Capture the cell that displays the provided text and extract its [X, Y] central coordinate. 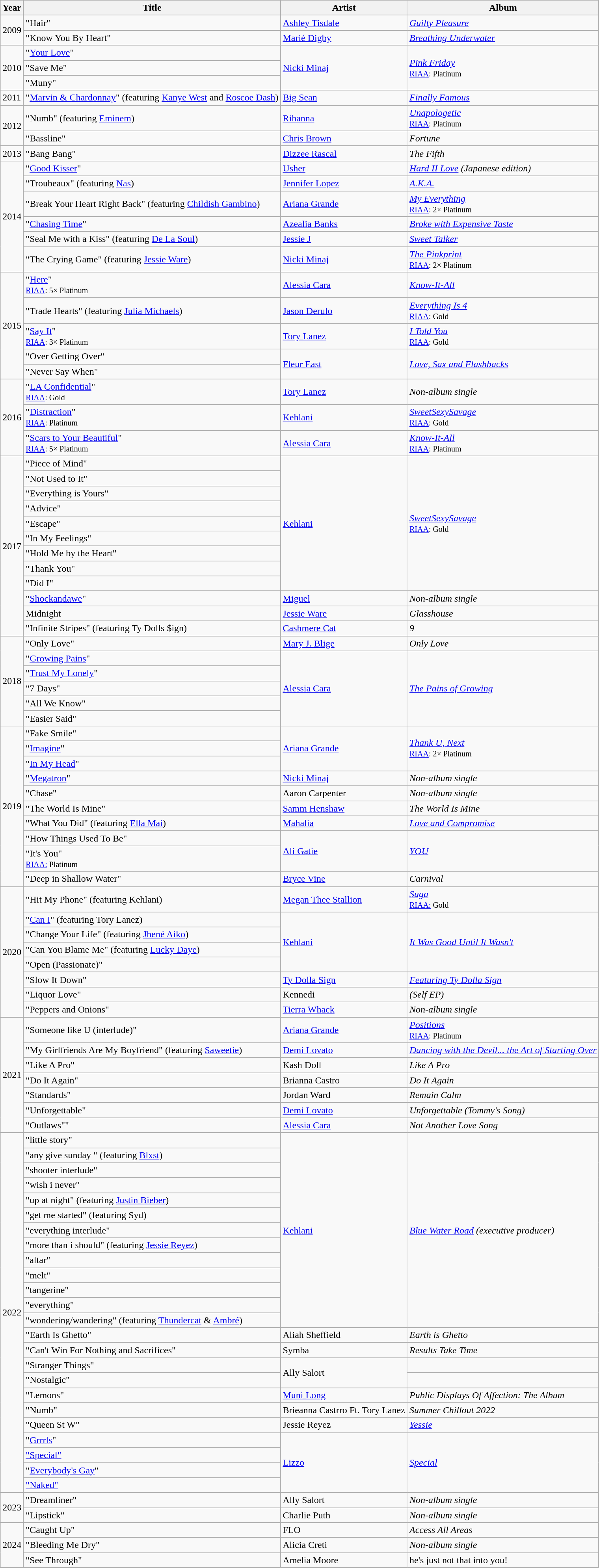
"everything interlude" [152, 1230]
2016 [12, 418]
"more than i should" (featuring Jessie Reyez) [152, 1245]
"Growing Pains" [152, 658]
"shooter interlude" [152, 1170]
"Here"RIAA: 5× Platinum [152, 285]
Rihanna [344, 118]
"Lemons" [152, 1395]
"Dreamliner" [152, 1500]
"See Through" [152, 1560]
"melt" [152, 1275]
"Unforgettable" [152, 1110]
Title [152, 8]
"Know You By Heart" [152, 38]
"Distraction"RIAA: Platinum [152, 418]
Bryce Vine [344, 879]
Blue Water Road (executive producer) [503, 1230]
"Like A Pro" [152, 1065]
"tangerine" [152, 1290]
2017 [12, 546]
"In My Feelings" [152, 539]
Marié Digby [344, 38]
"any give sunday " (featuring Blxst) [152, 1155]
Megan Thee Stallion [344, 899]
Azealia Banks [344, 224]
It Was Good Until It Wasn't [503, 942]
Finally Famous [503, 98]
Album [503, 8]
Guilty Pleasure [503, 23]
"Change Your Life" (featuring Jhené Aiko) [152, 934]
PositionsRIAA: Platinum [503, 1030]
Brianna Castro [344, 1080]
he's just not that into you! [503, 1560]
"In My Head" [152, 763]
Only Love [503, 643]
"Naked" [152, 1485]
"Over Getting Over" [152, 357]
Earth is Ghetto [503, 1335]
"Easier Said" [152, 718]
Tierra Whack [344, 1009]
"Special" [152, 1455]
Jason Derulo [344, 310]
The Fifth [503, 153]
Jessie Ware [344, 613]
2014 [12, 216]
Ali Gatie [344, 851]
2015 [12, 325]
"little story" [152, 1140]
The Pains of Growing [503, 688]
2020 [12, 952]
Miguel [344, 598]
"Deep in Shallow Water" [152, 879]
"Marvin & Chardonnay" (featuring Kanye West and Roscoe Dash) [152, 98]
"Break Your Heart Right Back" (featuring Childish Gambino) [152, 203]
2013 [12, 153]
Carnival [503, 879]
"LA Confidential"RIAA: Gold [152, 392]
"get me started" (featuring Syd) [152, 1215]
"Hit My Phone" (featuring Kehlani) [152, 899]
2018 [12, 681]
"Piece of Mind" [152, 463]
"Muny" [152, 83]
Jordan Ward [344, 1095]
"Earth Is Ghetto" [152, 1335]
Midnight [152, 613]
Brieanna Castrro Ft. Tory Lanez [344, 1410]
Know-It-All [503, 285]
"Never Say When" [152, 372]
(Self EP) [503, 994]
I Told YouRIAA: Gold [503, 336]
Access All Areas [503, 1530]
Charlie Puth [344, 1515]
Symba [344, 1350]
"Your Love" [152, 53]
"wondering/wandering" (featuring Thundercat & Ambré) [152, 1320]
"Queen St W" [152, 1425]
YOU [503, 851]
"Everything is Yours" [152, 493]
Big Sean [344, 98]
"All We Know" [152, 703]
Jennifer Lopez [344, 183]
Remain Calm [503, 1095]
Fortune [503, 138]
"The Crying Game" (featuring Jessie Ware) [152, 259]
"Troubeaux" (featuring Nas) [152, 183]
"Liquor Love" [152, 994]
"up at night" (featuring Justin Bieber) [152, 1200]
Glasshouse [503, 613]
Do It Again [503, 1080]
Aaron Carpenter [344, 793]
Results Take Time [503, 1350]
"Shockandawe" [152, 598]
"Chase" [152, 793]
"Bleeding Me Dry" [152, 1545]
Amelia Moore [344, 1560]
Featuring Ty Dolla Sign [503, 979]
Samm Henshaw [344, 808]
Aliah Sheffield [344, 1335]
Love and Compromise [503, 823]
UnapologeticRIAA: Platinum [503, 118]
2023 [12, 1507]
The World Is Mine [503, 808]
2009 [12, 30]
"Escape" [152, 524]
Kennedi [344, 994]
Mahalia [344, 823]
Know-It-AllRIAA: Platinum [503, 443]
2024 [12, 1545]
"Peppers and Onions" [152, 1009]
"Good Kisser" [152, 168]
Sweet Talker [503, 239]
A.K.A. [503, 183]
SugaRIAA: Gold [503, 899]
Ty Dolla Sign [344, 979]
"Grrrls" [152, 1440]
"Can I" (featuring Tory Lanez) [152, 920]
"Numb" (featuring Eminem) [152, 118]
"Chasing Time" [152, 224]
Love, Sax and Flashbacks [503, 364]
Not Another Love Song [503, 1125]
"Open (Passionate)" [152, 964]
"Save Me" [152, 68]
"Infinite Stripes" (featuring Ty Dolls $ign) [152, 628]
"How Things Used To Be" [152, 838]
"Say It"RIAA: 3× Platinum [152, 336]
"Advice" [152, 508]
Alicia Creti [344, 1545]
2019 [12, 806]
"Bang Bang" [152, 153]
Summer Chillout 2022 [503, 1410]
9 [503, 628]
Year [12, 8]
"wish i never" [152, 1185]
"Thank You" [152, 568]
"Only Love" [152, 643]
Kash Doll [344, 1065]
"Trade Hearts" (featuring Julia Michaels) [152, 310]
Jessie J [344, 239]
"Everybody's Gay" [152, 1470]
"It's You"RIAA: Platinum [152, 859]
My EverythingRIAA: 2× Platinum [503, 203]
"Can You Blame Me" (featuring Lucky Daye) [152, 949]
Everything Is 4RIAA: Gold [503, 310]
"Lipstick" [152, 1515]
Dizzee Rascal [344, 153]
Chris Brown [344, 138]
"Megatron" [152, 778]
2012 [12, 125]
"Slow It Down" [152, 979]
Hard II Love (Japanese edition) [503, 168]
"Fake Smile" [152, 733]
2022 [12, 1313]
Thank U, NextRIAA: 2× Platinum [503, 748]
"Do It Again" [152, 1080]
The PinkprintRIAA: 2× Platinum [503, 259]
"Trust My Lonely" [152, 673]
"Outlaws"" [152, 1125]
Usher [344, 168]
Fleur East [344, 364]
2011 [12, 98]
Broke with Expensive Taste [503, 224]
"What You Did" (featuring Ella Mai) [152, 823]
2021 [12, 1075]
"Seal Me with a Kiss" (featuring De La Soul) [152, 239]
"Someone like U (interlude)" [152, 1030]
"Scars to Your Beautiful"RIAA: 5× Platinum [152, 443]
"Imagine" [152, 748]
"Hair" [152, 23]
"Standards" [152, 1095]
"Nostalgic" [152, 1380]
"Can't Win For Nothing and Sacrifices" [152, 1350]
Unforgettable (Tommy's Song) [503, 1110]
Jessie Reyez [344, 1425]
Lizzo [344, 1462]
"Hold Me by the Heart" [152, 554]
"everything" [152, 1305]
2010 [12, 68]
Mary J. Blige [344, 643]
FLO [344, 1530]
Pink FridayRIAA: Platinum [503, 68]
Like A Pro [503, 1065]
"Numb" [152, 1410]
"Not Used to It" [152, 478]
Ashley Tisdale [344, 23]
"Caught Up" [152, 1530]
Yessie [503, 1425]
"My Girlfriends Are My Boyfriend" (featuring Saweetie) [152, 1050]
"7 Days" [152, 688]
"Did I" [152, 583]
Public Displays Of Affection: The Album [503, 1395]
Breathing Underwater [503, 38]
Special [503, 1462]
Dancing with the Devil... the Art of Starting Over [503, 1050]
"Bassline" [152, 138]
"altar" [152, 1260]
Artist [344, 8]
"The World Is Mine" [152, 808]
Cashmere Cat [344, 628]
Muni Long [344, 1395]
"Stranger Things" [152, 1365]
